Locate the cell with the specified text and output its [x, y] center coordinate. 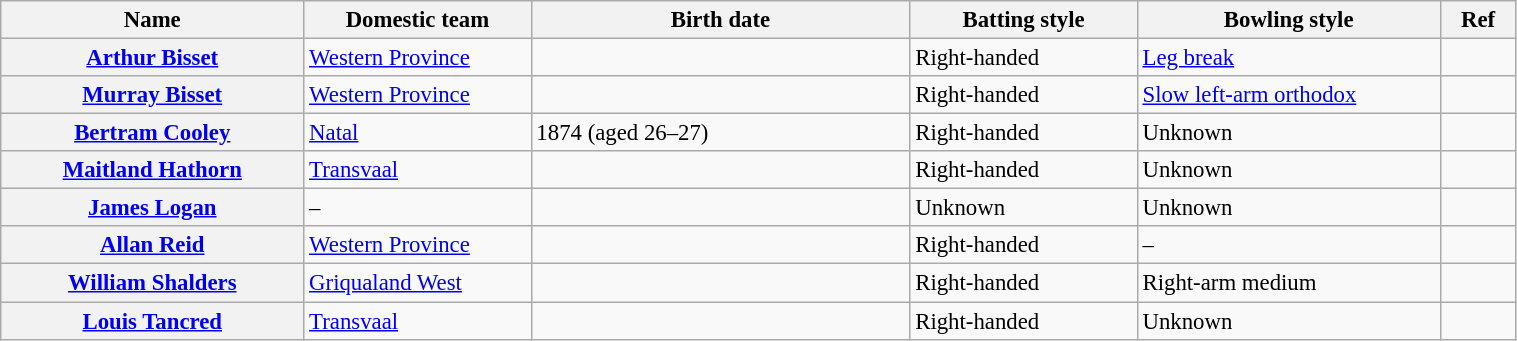
Murray Bisset [152, 95]
Slow left-arm orthodox [1288, 95]
Batting style [1024, 20]
Louis Tancred [152, 321]
Leg break [1288, 58]
Arthur Bisset [152, 58]
Bertram Cooley [152, 133]
James Logan [152, 208]
Maitland Hathorn [152, 170]
Domestic team [418, 20]
Ref [1478, 20]
William Shalders [152, 283]
Right-arm medium [1288, 283]
Bowling style [1288, 20]
Griqualand West [418, 283]
1874 (aged 26–27) [720, 133]
Name [152, 20]
Natal [418, 133]
Birth date [720, 20]
Allan Reid [152, 245]
